Extract the (X, Y) coordinate from the center of the cell holding the provided text.  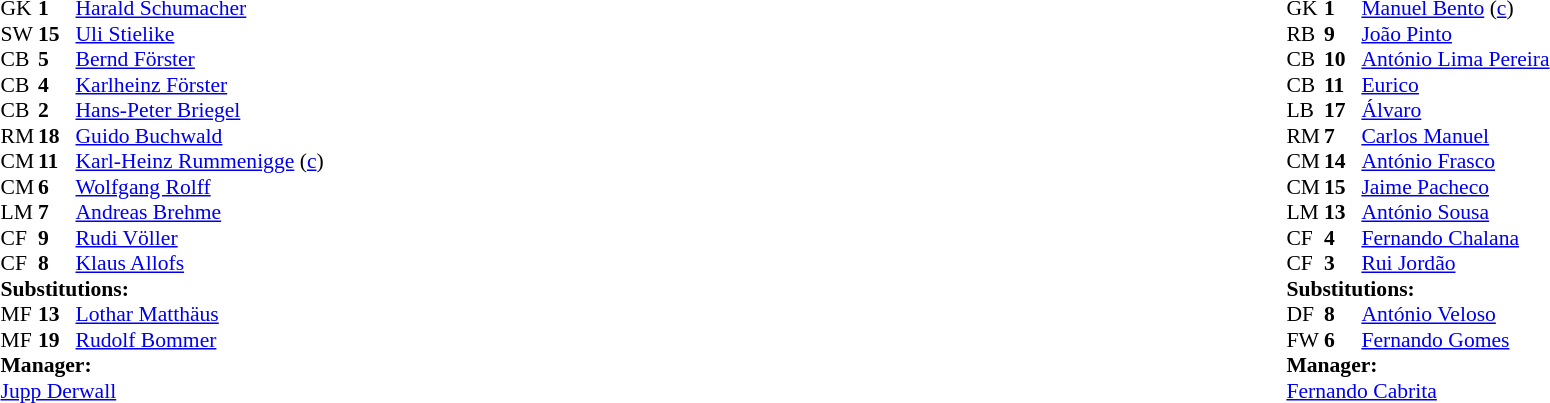
SW (19, 34)
FW (1305, 340)
Carlos Manuel (1455, 136)
Karl-Heinz Rummenigge (c) (200, 161)
DF (1305, 315)
António Veloso (1455, 315)
António Lima Pereira (1455, 59)
Uli Stielike (200, 34)
Fernando Gomes (1455, 340)
Andreas Brehme (200, 213)
Fernando Chalana (1455, 238)
Hans-Peter Briegel (200, 111)
10 (1343, 59)
Álvaro (1455, 111)
19 (57, 340)
Wolfgang Rolff (200, 187)
Eurico (1455, 85)
LB (1305, 111)
Guido Buchwald (200, 136)
Lothar Matthäus (200, 315)
3 (1343, 263)
Karlheinz Förster (200, 85)
2 (57, 111)
Rudi Völler (200, 238)
5 (57, 59)
18 (57, 136)
RB (1305, 34)
João Pinto (1455, 34)
Jaime Pacheco (1455, 187)
Klaus Allofs (200, 263)
Bernd Förster (200, 59)
17 (1343, 111)
António Sousa (1455, 213)
Rui Jordão (1455, 263)
António Frasco (1455, 161)
14 (1343, 161)
Rudolf Bommer (200, 340)
